From the cell containing the given text, extract its center point as [x, y] coordinate. 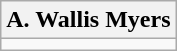
A. Wallis Myers [88, 20]
